Return the (X, Y) coordinate for the center point of the cell that contains the specified text.  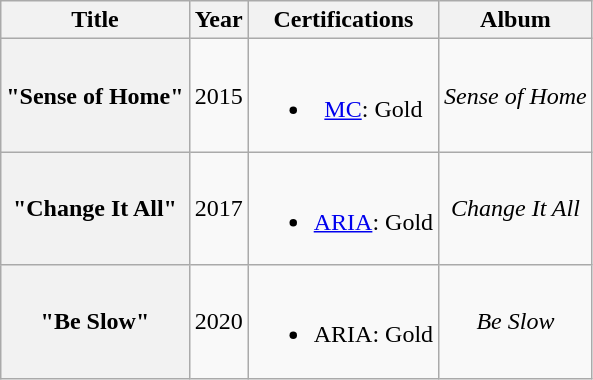
Year (218, 20)
2017 (218, 208)
2015 (218, 96)
Title (95, 20)
Change It All (516, 208)
Sense of Home (516, 96)
Certifications (343, 20)
"Change It All" (95, 208)
Be Slow (516, 322)
MC: Gold (343, 96)
Album (516, 20)
"Sense of Home" (95, 96)
"Be Slow" (95, 322)
2020 (218, 322)
